Capture the cell that displays the provided text and extract its (x, y) central coordinate. 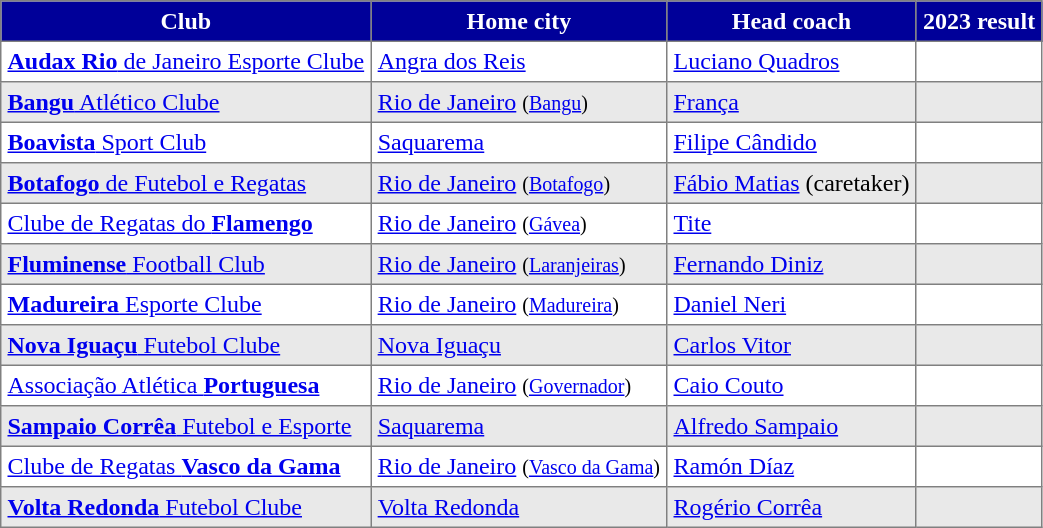
Fernando Diniz (792, 264)
Rio de Janeiro (Vasco da Gama) (519, 466)
Sampaio Corrêa Futebol e Esporte (186, 426)
Daniel Neri (792, 304)
Carlos Vitor (792, 345)
Rio de Janeiro (Governador) (519, 385)
Bangu Atlético Clube (186, 102)
Alfredo Sampaio (792, 426)
Associação Atlética Portuguesa (186, 385)
França (792, 102)
Audax Rio de Janeiro Esporte Clube (186, 61)
2023 result (979, 21)
Angra dos Reis (519, 61)
Rio de Janeiro (Laranjeiras) (519, 264)
Home city (519, 21)
Rio de Janeiro (Madureira) (519, 304)
Botafogo de Futebol e Regatas (186, 183)
Fluminense Football Club (186, 264)
Filipe Cândido (792, 142)
Head coach (792, 21)
Rio de Janeiro (Gávea) (519, 223)
Rio de Janeiro (Botafogo) (519, 183)
Nova Iguaçu (519, 345)
Luciano Quadros (792, 61)
Tite (792, 223)
Nova Iguaçu Futebol Clube (186, 345)
Boavista Sport Club (186, 142)
Madureira Esporte Clube (186, 304)
Clube de Regatas do Flamengo (186, 223)
Caio Couto (792, 385)
Club (186, 21)
Volta Redonda (519, 507)
Fábio Matias (caretaker) (792, 183)
Ramón Díaz (792, 466)
Rogério Corrêa (792, 507)
Volta Redonda Futebol Clube (186, 507)
Rio de Janeiro (Bangu) (519, 102)
Clube de Regatas Vasco da Gama (186, 466)
